Capture the cell that displays the provided text and extract its [X, Y] central coordinate. 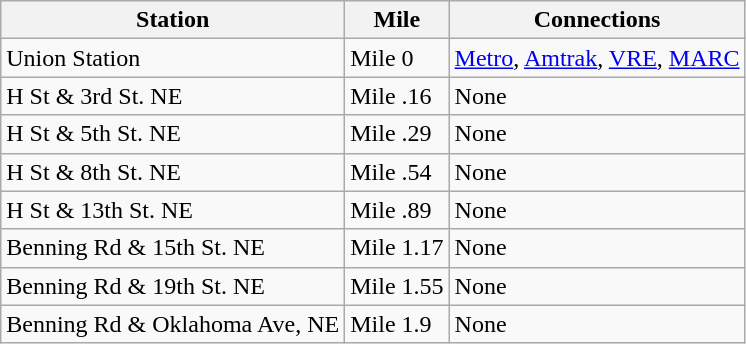
H St & 5th St. NE [173, 134]
Mile .89 [397, 210]
Benning Rd & Oklahoma Ave, NE [173, 324]
H St & 13th St. NE [173, 210]
H St & 8th St. NE [173, 172]
Mile .54 [397, 172]
Benning Rd & 15th St. NE [173, 248]
Mile .16 [397, 96]
Metro, Amtrak, VRE, MARC [597, 58]
Mile [397, 20]
Mile 1.17 [397, 248]
Connections [597, 20]
Mile 1.55 [397, 286]
Mile .29 [397, 134]
Union Station [173, 58]
Mile 1.9 [397, 324]
Station [173, 20]
H St & 3rd St. NE [173, 96]
Mile 0 [397, 58]
Benning Rd & 19th St. NE [173, 286]
